From the cell containing the given text, extract its center point as (x, y) coordinate. 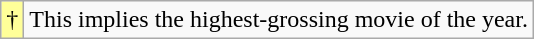
† (12, 20)
This implies the highest-grossing movie of the year. (279, 20)
